For the text-containing cell, return its midpoint in [X, Y] coordinate format. 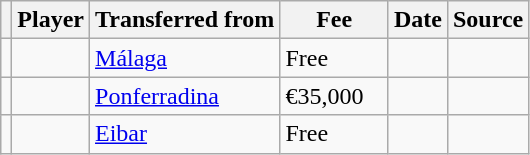
Source [488, 20]
Málaga [185, 58]
Fee [334, 20]
Ponferradina [185, 96]
Eibar [185, 134]
Date [418, 20]
Player [51, 20]
Transferred from [185, 20]
€35,000 [334, 96]
